From the cell containing the given text, extract its center point as [x, y] coordinate. 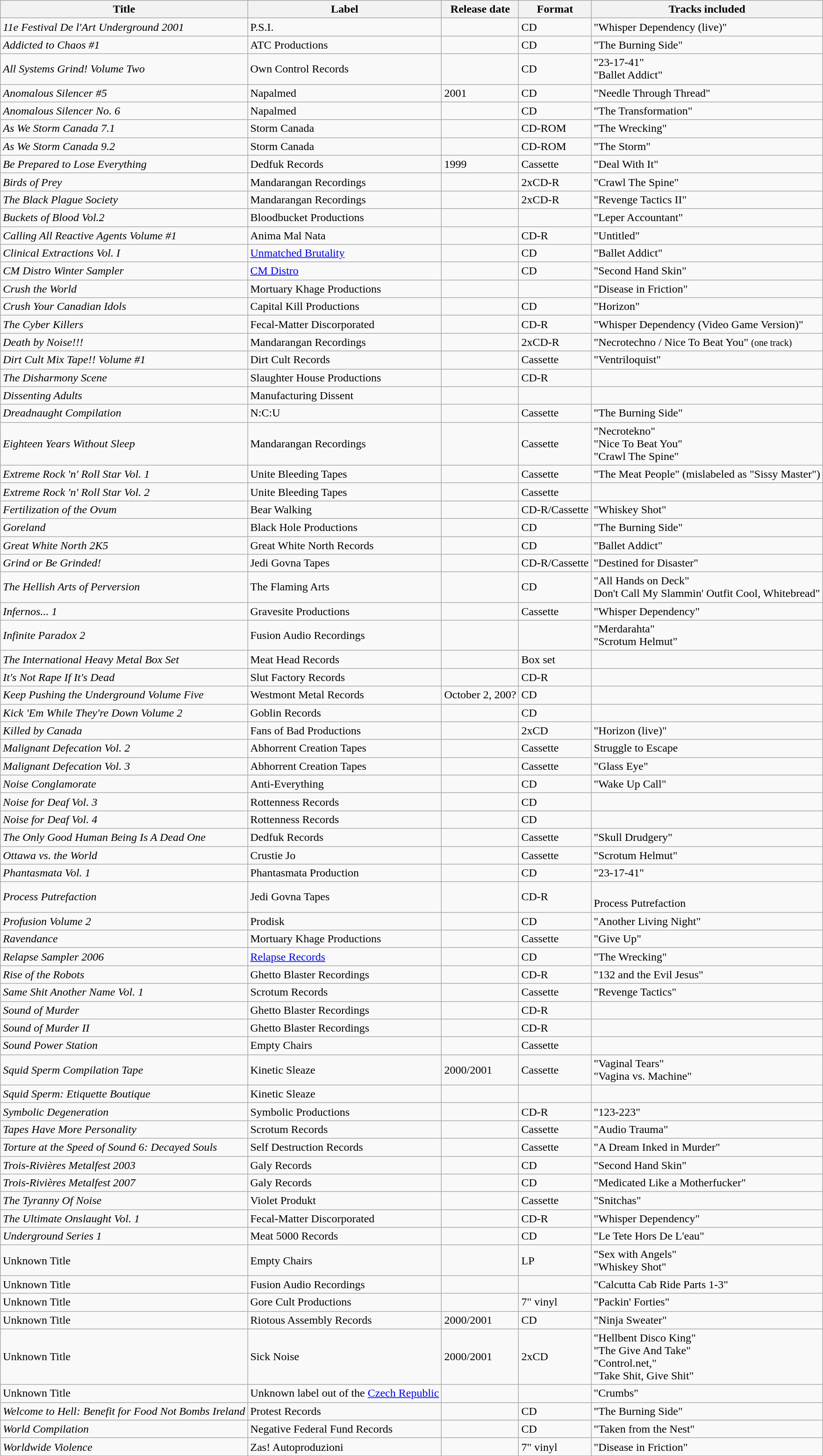
Own Control Records [345, 69]
Squid Sperm Compilation Tape [124, 1069]
Meat Head Records [345, 660]
Torture at the Speed of Sound 6: Decayed Souls [124, 1147]
1999 [480, 164]
"Taken from the Nest" [707, 1429]
Ottawa vs. the World [124, 855]
"Merdarahta""Scrotum Helmut" [707, 636]
"Calcutta Cab Ride Parts 1-3" [707, 1284]
World Compilation [124, 1429]
Great White North Records [345, 545]
Dirt Cult Records [345, 360]
Trois-Rivières Metalfest 2003 [124, 1165]
Clinical Extractions Vol. I [124, 253]
Malignant Defecation Vol. 3 [124, 766]
Anima Mal Nata [345, 235]
"Crawl The Spine" [707, 182]
Same Shit Another Name Vol. 1 [124, 992]
"Destined for Disaster" [707, 563]
Goreland [124, 527]
Sound of Murder [124, 1010]
Phantasmata Vol. 1 [124, 873]
As We Storm Canada 9.2 [124, 146]
"Packin' Forties" [707, 1302]
Label [345, 9]
Crustie Jo [345, 855]
Riotous Assembly Records [345, 1320]
Tapes Have More Personality [124, 1129]
Killed by Canada [124, 731]
"Horizon" [707, 307]
Anti-Everything [345, 784]
Gore Cult Productions [345, 1302]
Struggle to Escape [707, 748]
"Glass Eye" [707, 766]
"Horizon (live)" [707, 731]
Death by Noise!!! [124, 342]
Infinite Paradox 2 [124, 636]
Westmont Metal Records [345, 695]
"Necrotekno""Nice To Beat You""Crawl The Spine" [707, 444]
"Ninja Sweater" [707, 1320]
Format [555, 9]
Violet Produkt [345, 1201]
The Flaming Arts [345, 587]
"Revenge Tactics II" [707, 200]
Unknown label out of the Czech Republic [345, 1393]
Rise of the Robots [124, 975]
Slaughter House Productions [345, 378]
Dreadnaught Compilation [124, 413]
"Wake Up Call" [707, 784]
CM Distro Winter Sampler [124, 271]
Noise for Deaf Vol. 3 [124, 802]
Zas! Autoproduzioni [345, 1447]
"Snitchas" [707, 1201]
"Whisper Dependency (Video Game Version)" [707, 324]
"Vaginal Tears""Vagina vs. Machine" [707, 1069]
Self Destruction Records [345, 1147]
Sound of Murder II [124, 1028]
"Ventriloquist" [707, 360]
Extreme Rock 'n' Roll Star Vol. 2 [124, 492]
"Needle Through Thread" [707, 93]
Relapse Sampler 2006 [124, 957]
Release date [480, 9]
Birds of Prey [124, 182]
Symbolic Degeneration [124, 1112]
Buckets of Blood Vol.2 [124, 217]
Prodisk [345, 921]
11e Festival De l'Art Underground 2001 [124, 27]
The Ultimate Onslaught Vol. 1 [124, 1219]
CM Distro [345, 271]
Sick Noise [345, 1356]
Bear Walking [345, 509]
Great White North 2K5 [124, 545]
"Hellbent Disco King""The Give And Take""Control.net,""Take Shit, Give Shit" [707, 1356]
Noise Conglamorate [124, 784]
Gravesite Productions [345, 611]
Kick 'Em While They're Down Volume 2 [124, 713]
Manufacturing Dissent [345, 395]
"All Hands on Deck"Don't Call My Slammin' Outfit Cool, Whitebread" [707, 587]
Crush Your Canadian Idols [124, 307]
Worldwide Violence [124, 1447]
The Only Good Human Being Is A Dead One [124, 837]
"A Dream Inked in Murder" [707, 1147]
"Give Up" [707, 939]
October 2, 200? [480, 695]
"Another Living Night" [707, 921]
"Whisper Dependency (live)" [707, 27]
"123-223" [707, 1112]
All Systems Grind! Volume Two [124, 69]
It's Not Rape If It's Dead [124, 677]
Squid Sperm: Etiquette Boutique [124, 1094]
Dissenting Adults [124, 395]
Anomalous Silencer #5 [124, 93]
Trois-Rivières Metalfest 2007 [124, 1183]
Relapse Records [345, 957]
Meat 5000 Records [345, 1236]
Protest Records [345, 1411]
Anomalous Silencer No. 6 [124, 111]
"Revenge Tactics" [707, 992]
Goblin Records [345, 713]
P.S.I. [345, 27]
"Audio Trauma" [707, 1129]
"Leper Accountant" [707, 217]
As We Storm Canada 7.1 [124, 129]
"Whiskey Shot" [707, 509]
"Deal With It" [707, 164]
Welcome to Hell: Benefit for Food Not Bombs Ireland [124, 1411]
Bloodbucket Productions [345, 217]
"Medicated Like a Motherfucker" [707, 1183]
Symbolic Productions [345, 1112]
Title [124, 9]
Extreme Rock 'n' Roll Star Vol. 1 [124, 474]
LP [555, 1260]
"Le Tete Hors De L'eau" [707, 1236]
Eighteen Years Without Sleep [124, 444]
"23-17-41""Ballet Addict" [707, 69]
Ravendance [124, 939]
N:C:U [345, 413]
The Disharmony Scene [124, 378]
Infernos... 1 [124, 611]
Be Prepared to Lose Everything [124, 164]
Tracks included [707, 9]
Underground Series 1 [124, 1236]
"23-17-41" [707, 873]
Slut Factory Records [345, 677]
Noise for Deaf Vol. 4 [124, 819]
Negative Federal Fund Records [345, 1429]
The Cyber Killers [124, 324]
Unmatched Brutality [345, 253]
Black Hole Productions [345, 527]
The Tyranny Of Noise [124, 1201]
Box set [555, 660]
Capital Kill Productions [345, 307]
Sound Power Station [124, 1046]
The International Heavy Metal Box Set [124, 660]
"The Meat People" (mislabeled as "Sissy Master") [707, 474]
Profusion Volume 2 [124, 921]
The Hellish Arts of Perversion [124, 587]
Fans of Bad Productions [345, 731]
Crush the World [124, 289]
"The Transformation" [707, 111]
Fertilization of the Ovum [124, 509]
"132 and the Evil Jesus" [707, 975]
"Crumbs" [707, 1393]
"Sex with Angels""Whiskey Shot" [707, 1260]
The Black Plague Society [124, 200]
Addicted to Chaos #1 [124, 45]
2001 [480, 93]
ATC Productions [345, 45]
"Scrotum Helmut" [707, 855]
Calling All Reactive Agents Volume #1 [124, 235]
"Skull Drudgery" [707, 837]
"The Storm" [707, 146]
Malignant Defecation Vol. 2 [124, 748]
Phantasmata Production [345, 873]
Dirt Cult Mix Tape!! Volume #1 [124, 360]
"Untitled" [707, 235]
Grind or Be Grinded! [124, 563]
Keep Pushing the Underground Volume Five [124, 695]
"Necrotechno / Nice To Beat You" (one track) [707, 342]
